Pinpoint the cell where the given text exists, returning its [x, y] midpoint coordinate. 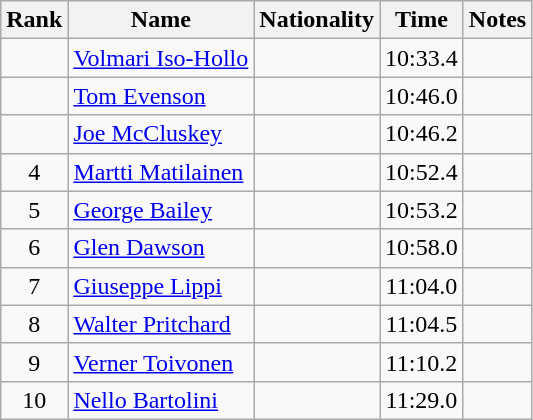
Notes [497, 20]
10:52.4 [422, 172]
Giuseppe Lippi [161, 286]
Volmari Iso-Hollo [161, 58]
10:33.4 [422, 58]
5 [34, 210]
Nationality [317, 20]
7 [34, 286]
11:10.2 [422, 362]
10:46.2 [422, 134]
4 [34, 172]
11:04.5 [422, 324]
Glen Dawson [161, 248]
Name [161, 20]
Tom Evenson [161, 96]
George Bailey [161, 210]
Rank [34, 20]
Time [422, 20]
Walter Pritchard [161, 324]
11:04.0 [422, 286]
Joe McCluskey [161, 134]
Verner Toivonen [161, 362]
10:53.2 [422, 210]
10:46.0 [422, 96]
8 [34, 324]
Martti Matilainen [161, 172]
10:58.0 [422, 248]
9 [34, 362]
11:29.0 [422, 400]
10 [34, 400]
Nello Bartolini [161, 400]
6 [34, 248]
